For the text-containing cell, return its midpoint in [X, Y] coordinate format. 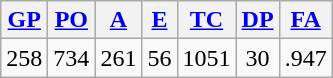
258 [24, 58]
FA [306, 20]
734 [72, 58]
A [118, 20]
PO [72, 20]
261 [118, 58]
1051 [206, 58]
56 [160, 58]
30 [258, 58]
TC [206, 20]
E [160, 20]
DP [258, 20]
GP [24, 20]
.947 [306, 58]
